From the cell containing the given text, extract its center point as (x, y) coordinate. 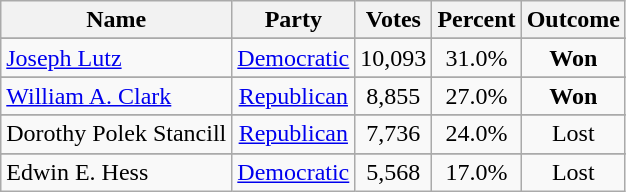
Dorothy Polek Stancill (116, 134)
8,855 (394, 96)
Name (116, 20)
Percent (476, 20)
24.0% (476, 134)
Votes (394, 20)
27.0% (476, 96)
Edwin E. Hess (116, 172)
5,568 (394, 172)
17.0% (476, 172)
10,093 (394, 58)
Party (294, 20)
William A. Clark (116, 96)
7,736 (394, 134)
31.0% (476, 58)
Joseph Lutz (116, 58)
Outcome (573, 20)
